Detect which cell encompasses the target text, then output its [X, Y] center coordinate. 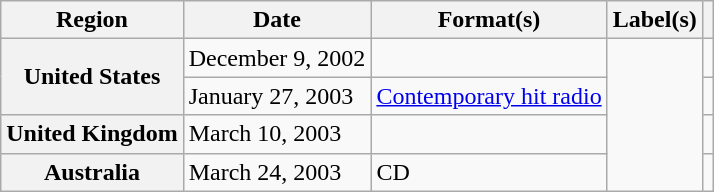
December 9, 2002 [277, 58]
Contemporary hit radio [489, 96]
Australia [92, 172]
Region [92, 20]
January 27, 2003 [277, 96]
March 10, 2003 [277, 134]
United States [92, 77]
United Kingdom [92, 134]
March 24, 2003 [277, 172]
Format(s) [489, 20]
CD [489, 172]
Date [277, 20]
Label(s) [654, 20]
